From the cell containing the given text, extract its center point as [x, y] coordinate. 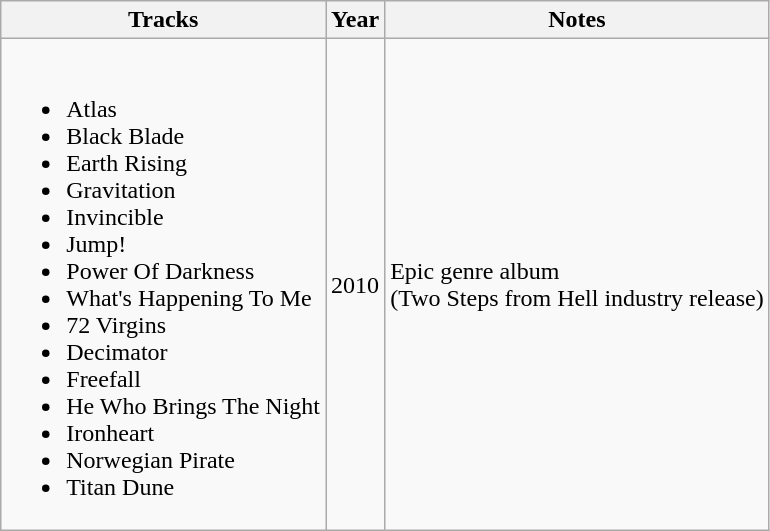
Epic genre album(Two Steps from Hell industry release) [578, 284]
2010 [356, 284]
Tracks [164, 20]
Notes [578, 20]
Year [356, 20]
